From the cell containing the given text, extract its center point as (x, y) coordinate. 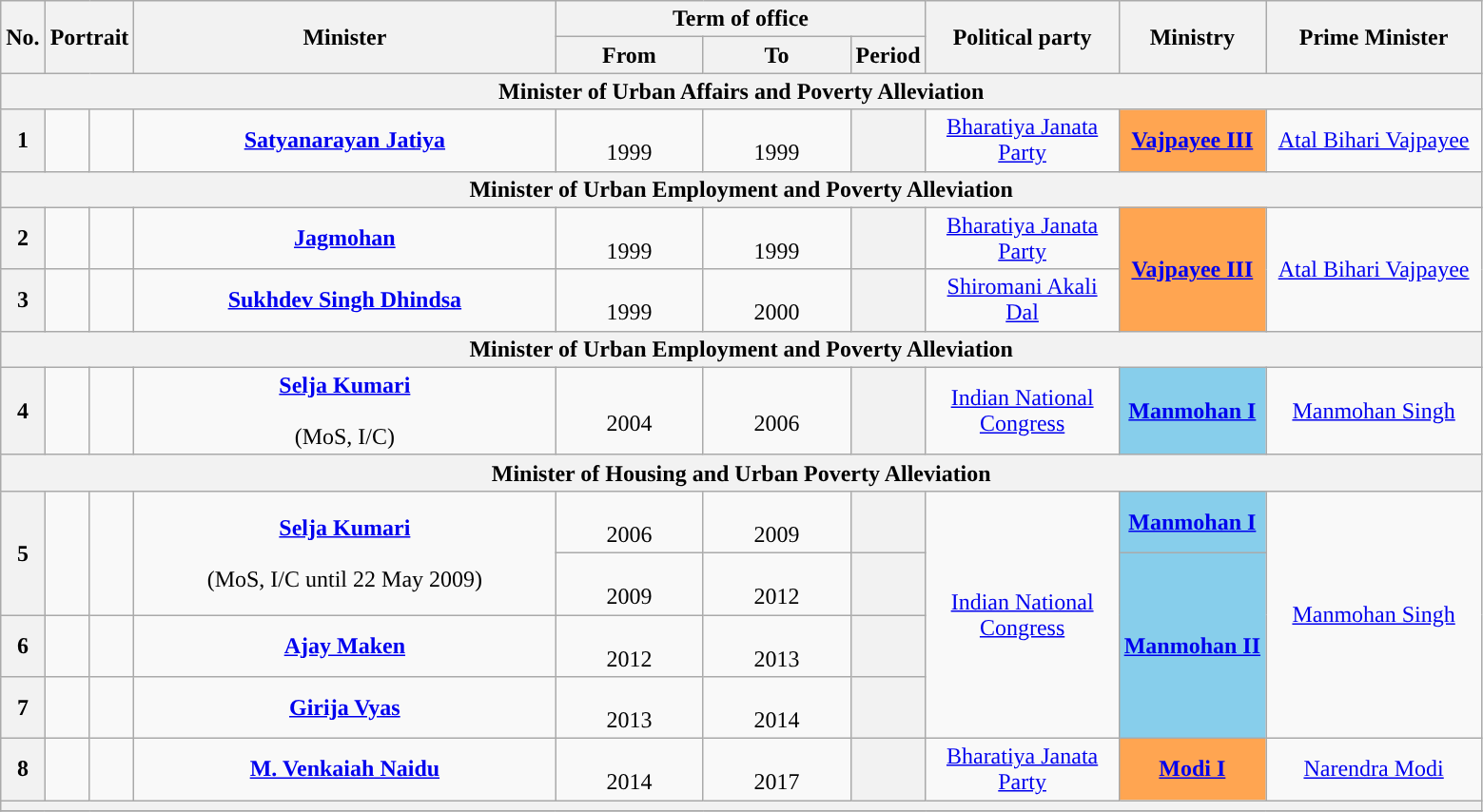
Selja Kumari(MoS, I/C) (344, 411)
8 (23, 770)
2017 (776, 770)
Modi I (1192, 770)
Political party (1022, 37)
Narendra Modi (1374, 770)
Selja Kumari(MoS, I/C until 22 May 2009) (344, 552)
Prime Minister (1374, 37)
6 (23, 645)
Manmohan II (1192, 645)
No. (23, 37)
Satyanarayan Jatiya (344, 141)
Portrait (89, 37)
Jagmohan (344, 238)
7 (23, 707)
2000 (776, 300)
Minister (344, 37)
Minister of Urban Affairs and Poverty Alleviation (742, 91)
5 (23, 552)
1 (23, 141)
2 (23, 238)
To (776, 55)
Minister of Housing and Urban Poverty Alleviation (742, 473)
4 (23, 411)
Girija Vyas (344, 707)
Shiromani Akali Dal (1022, 300)
Ajay Maken (344, 645)
From (630, 55)
Term of office (740, 19)
Period (888, 55)
Ministry (1192, 37)
3 (23, 300)
2004 (630, 411)
Sukhdev Singh Dhindsa (344, 300)
M. Venkaiah Naidu (344, 770)
